Return [x, y] of the center of cell containing provided text 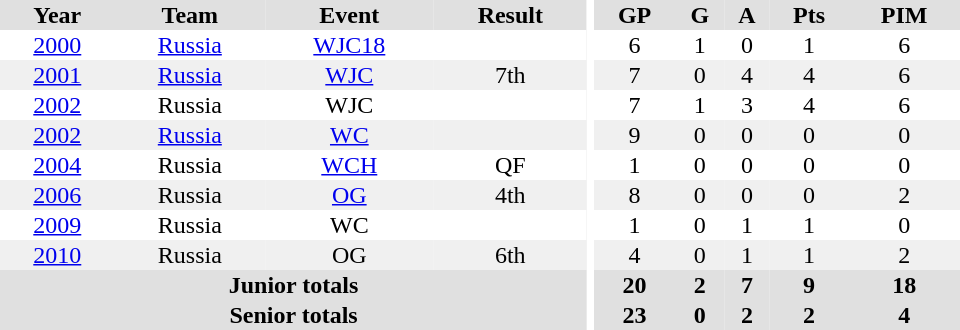
2009 [58, 225]
Senior totals [294, 315]
3 [747, 105]
Junior totals [294, 285]
QF [511, 165]
2006 [58, 195]
Event [349, 15]
23 [635, 315]
WCH [349, 165]
8 [635, 195]
6th [511, 255]
2001 [58, 75]
Year [58, 15]
Team [190, 15]
Pts [810, 15]
2004 [58, 165]
Result [511, 15]
GP [635, 15]
A [747, 15]
2000 [58, 45]
20 [635, 285]
7th [511, 75]
4th [511, 195]
PIM [904, 15]
WJC18 [349, 45]
18 [904, 285]
G [700, 15]
2010 [58, 255]
